Capture the cell that displays the provided text and extract its (X, Y) central coordinate. 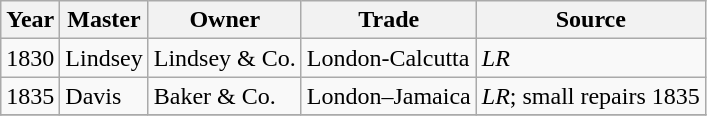
1830 (30, 58)
LR (590, 58)
Trade (388, 20)
LR; small repairs 1835 (590, 96)
Baker & Co. (224, 96)
London–Jamaica (388, 96)
Source (590, 20)
Master (104, 20)
Lindsey (104, 58)
Davis (104, 96)
Owner (224, 20)
Year (30, 20)
London-Calcutta (388, 58)
Lindsey & Co. (224, 58)
1835 (30, 96)
